For the text-containing cell, return its midpoint in [x, y] coordinate format. 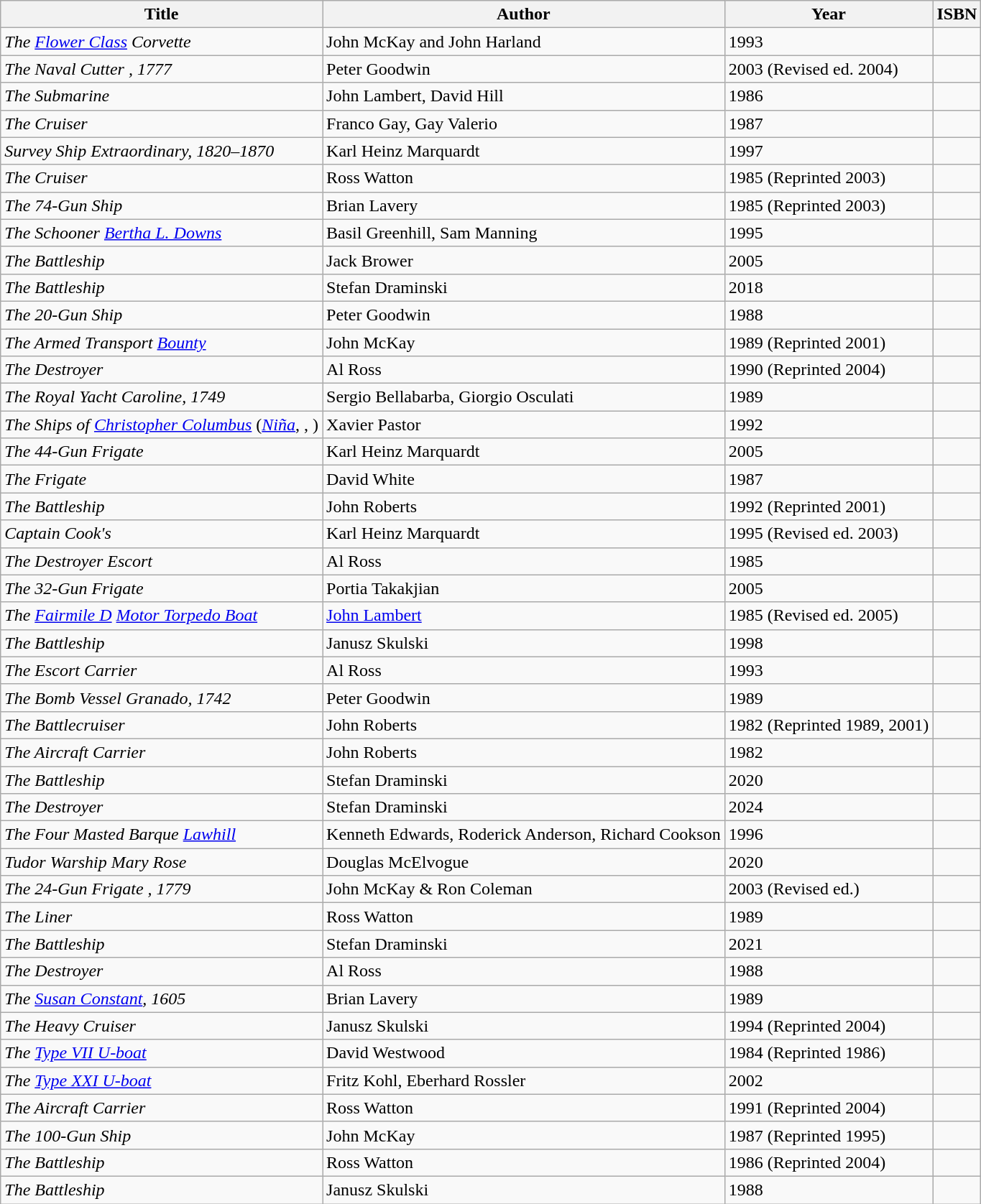
Basil Greenhill, Sam Manning [524, 233]
1990 (Reprinted 2004) [829, 370]
The Ships of Christopher Columbus (Niña, , ) [162, 425]
Portia Takakjian [524, 588]
Kenneth Edwards, Roderick Anderson, Richard Cookson [524, 835]
1982 [829, 752]
Captain Cook's [162, 534]
2024 [829, 807]
2003 (Revised ed. 2004) [829, 69]
The Flower Class Corvette [162, 42]
John Lambert [524, 616]
The Destroyer Escort [162, 561]
Survey Ship Extraordinary, 1820–1870 [162, 151]
1986 [829, 96]
The Battlecruiser [162, 725]
The Type XXI U-boat [162, 1080]
1984 (Reprinted 1986) [829, 1053]
2021 [829, 944]
Title [162, 14]
1995 [829, 233]
1985 (Revised ed. 2005) [829, 616]
ISBN [957, 14]
The Four Masted Barque Lawhill [162, 835]
The 74-Gun Ship [162, 205]
2003 (Revised ed.) [829, 889]
Jack Brower [524, 260]
Fritz Kohl, Eberhard Rossler [524, 1080]
1992 [829, 425]
David White [524, 479]
David Westwood [524, 1053]
The Type VII U-boat [162, 1053]
1997 [829, 151]
The 32-Gun Frigate [162, 588]
1998 [829, 643]
The Fairmile D Motor Torpedo Boat [162, 616]
The Submarine [162, 96]
Douglas McElvogue [524, 862]
The Royal Yacht Caroline, 1749 [162, 397]
1986 (Reprinted 2004) [829, 1162]
The 24-Gun Frigate , 1779 [162, 889]
The 44-Gun Frigate [162, 452]
1992 (Reprinted 2001) [829, 506]
The Naval Cutter , 1777 [162, 69]
The Bomb Vessel Granado, 1742 [162, 698]
Xavier Pastor [524, 425]
The 100-Gun Ship [162, 1135]
Author [524, 14]
1987 (Reprinted 1995) [829, 1135]
The 20-Gun Ship [162, 315]
The Liner [162, 917]
1989 (Reprinted 2001) [829, 343]
Tudor Warship Mary Rose [162, 862]
1995 (Revised ed. 2003) [829, 534]
1982 (Reprinted 1989, 2001) [829, 725]
2002 [829, 1080]
The Escort Carrier [162, 670]
1996 [829, 835]
John McKay & Ron Coleman [524, 889]
John Lambert, David Hill [524, 96]
1991 (Reprinted 2004) [829, 1108]
1985 [829, 561]
Year [829, 14]
The Frigate [162, 479]
2018 [829, 287]
Sergio Bellabarba, Giorgio Osculati [524, 397]
1994 (Reprinted 2004) [829, 1026]
The Susan Constant, 1605 [162, 999]
The Schooner Bertha L. Downs [162, 233]
The Armed Transport Bounty [162, 343]
John McKay and John Harland [524, 42]
Franco Gay, Gay Valerio [524, 124]
The Heavy Cruiser [162, 1026]
